Provide the [X, Y] coordinate of the cell's center where the given text is located.  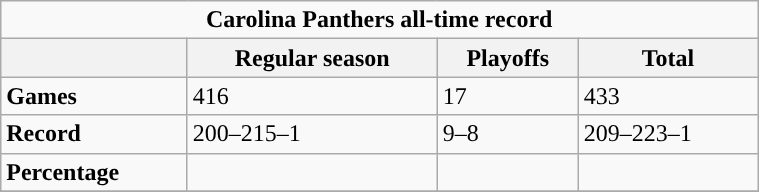
Carolina Panthers all-time record [380, 20]
433 [668, 96]
Games [94, 96]
Percentage [94, 172]
17 [508, 96]
Total [668, 58]
Playoffs [508, 58]
209–223–1 [668, 134]
Regular season [312, 58]
9–8 [508, 134]
200–215–1 [312, 134]
416 [312, 96]
Record [94, 134]
